Detect which cell encompasses the target text, then output its (x, y) center coordinate. 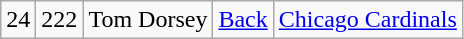
Tom Dorsey (148, 20)
Chicago Cardinals (368, 20)
222 (60, 20)
24 (18, 20)
Back (243, 20)
